Output the (x, y) coordinate of the center of the cell containing the given text.  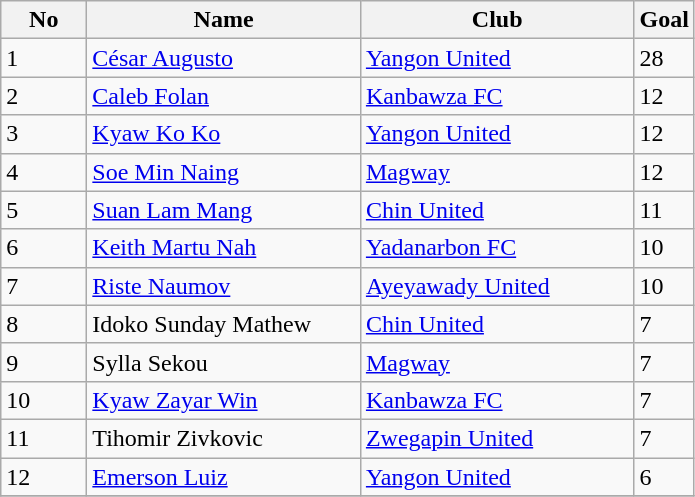
César Augusto (224, 58)
Tihomir Zivkovic (224, 438)
Club (497, 20)
Yadanarbon FC (497, 248)
Zwegapin United (497, 438)
Goal (664, 20)
Keith Martu Nah (224, 248)
8 (44, 324)
Riste Naumov (224, 286)
Sylla Sekou (224, 362)
Idoko Sunday Mathew (224, 324)
1 (44, 58)
3 (44, 134)
Emerson Luiz (224, 477)
No (44, 20)
Kyaw Zayar Win (224, 400)
Caleb Folan (224, 96)
Soe Min Naing (224, 172)
Ayeyawady United (497, 286)
Name (224, 20)
2 (44, 96)
Suan Lam Mang (224, 210)
9 (44, 362)
Kyaw Ko Ko (224, 134)
4 (44, 172)
28 (664, 58)
5 (44, 210)
